Find where the given text appears and provide that cell's center as (x, y) coordinate. 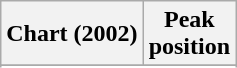
Chart (2002) (72, 34)
Peakposition (189, 34)
